Locate the cell with the specified text and output its (X, Y) center coordinate. 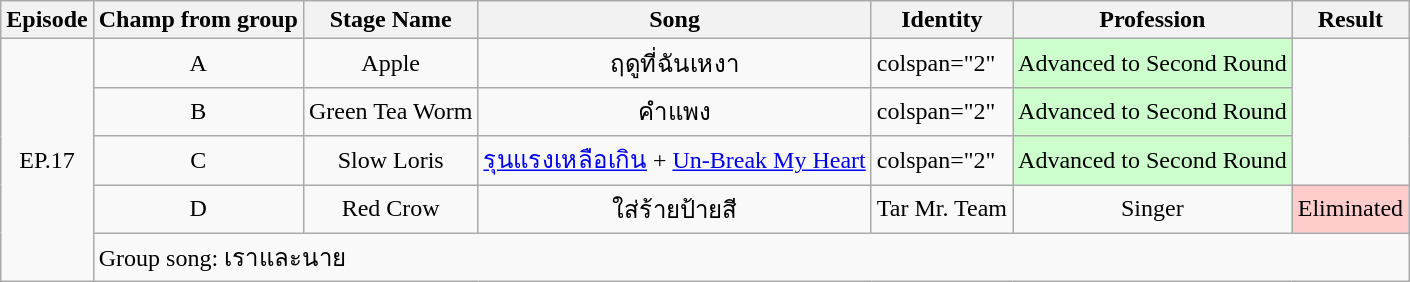
Eliminated (1350, 208)
Profession (1153, 20)
Song (674, 20)
Slow Loris (390, 160)
B (198, 112)
คำแพง (674, 112)
C (198, 160)
Stage Name (390, 20)
EP.17 (47, 160)
D (198, 208)
Champ from group (198, 20)
ใส่ร้ายป้ายสี (674, 208)
Red Crow (390, 208)
Identity (942, 20)
Singer (1153, 208)
Group song: เราและนาย (750, 258)
Apple (390, 64)
Green Tea Worm (390, 112)
Result (1350, 20)
A (198, 64)
Episode (47, 20)
รุนแรงเหลือเกิน + Un-Break My Heart (674, 160)
ฤดูที่ฉันเหงา (674, 64)
Tar Mr. Team (942, 208)
